Return the [X, Y] coordinate for the center point of the cell that contains the specified text.  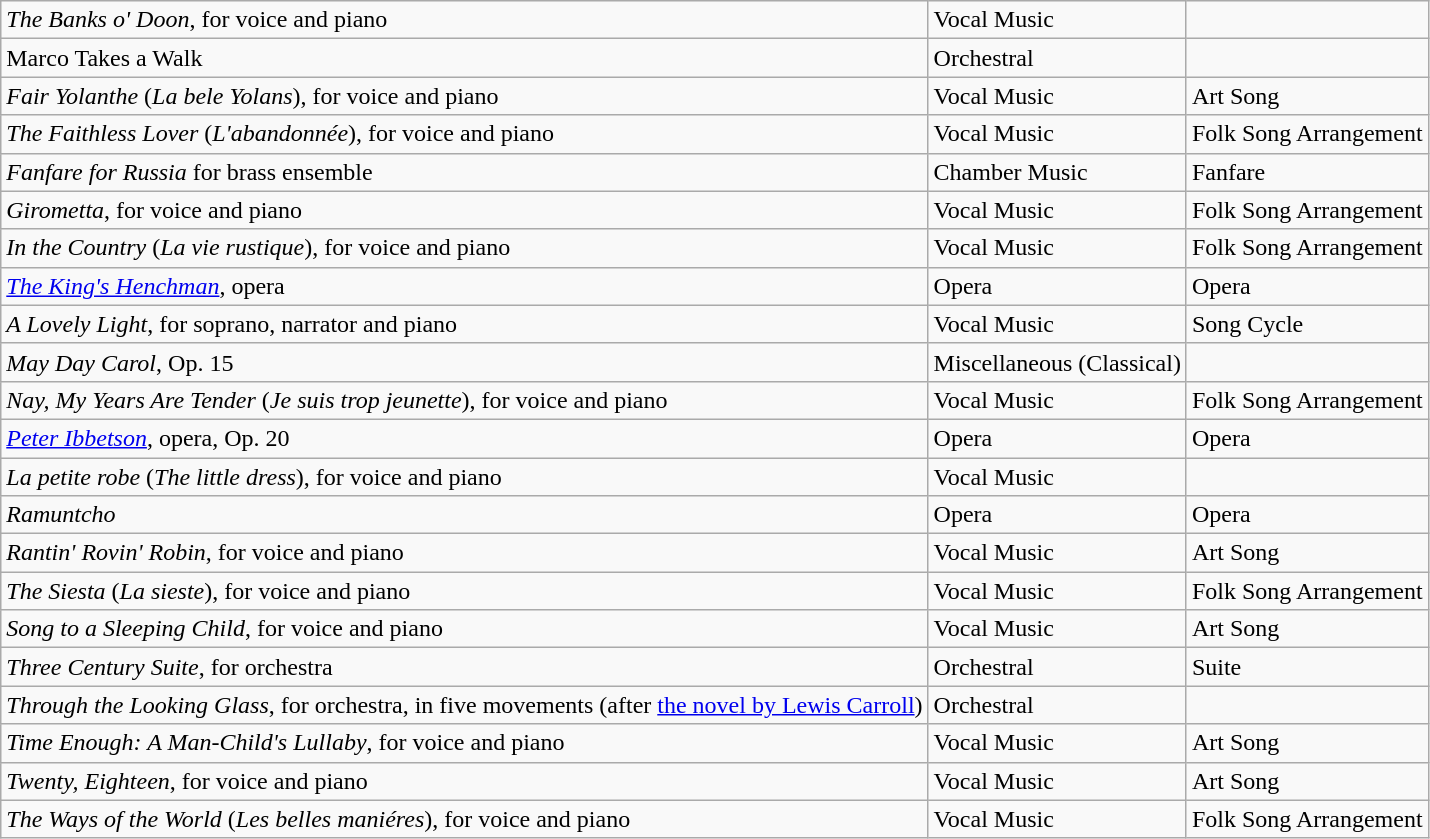
Chamber Music [1057, 172]
May Day Carol, Op. 15 [464, 362]
The King's Henchman, opera [464, 286]
La petite robe (The little dress), for voice and piano [464, 477]
Marco Takes a Walk [464, 58]
Nay, My Years Are Tender (Je suis trop jeunette), for voice and piano [464, 400]
Ramuntcho [464, 515]
Three Century Suite, for orchestra [464, 667]
Song Cycle [1307, 324]
The Faithless Lover (L'abandonnée), for voice and piano [464, 134]
Fanfare [1307, 172]
The Banks o' Doon, for voice and piano [464, 20]
Miscellaneous (Classical) [1057, 362]
Twenty, Eighteen, for voice and piano [464, 781]
Rantin' Rovin' Robin, for voice and piano [464, 553]
The Siesta (La sieste), for voice and piano [464, 591]
Girometta, for voice and piano [464, 210]
The Ways of the World (Les belles maniéres), for voice and piano [464, 819]
Fair Yolanthe (La bele Yolans), for voice and piano [464, 96]
Through the Looking Glass, for orchestra, in five movements (after the novel by Lewis Carroll) [464, 705]
Suite [1307, 667]
Fanfare for Russia for brass ensemble [464, 172]
In the Country (La vie rustique), for voice and piano [464, 248]
Peter Ibbetson, opera, Op. 20 [464, 438]
Song to a Sleeping Child, for voice and piano [464, 629]
A Lovely Light, for soprano, narrator and piano [464, 324]
Time Enough: A Man-Child's Lullaby, for voice and piano [464, 743]
